Provide the [x, y] coordinate of the cell's center where the given text is located.  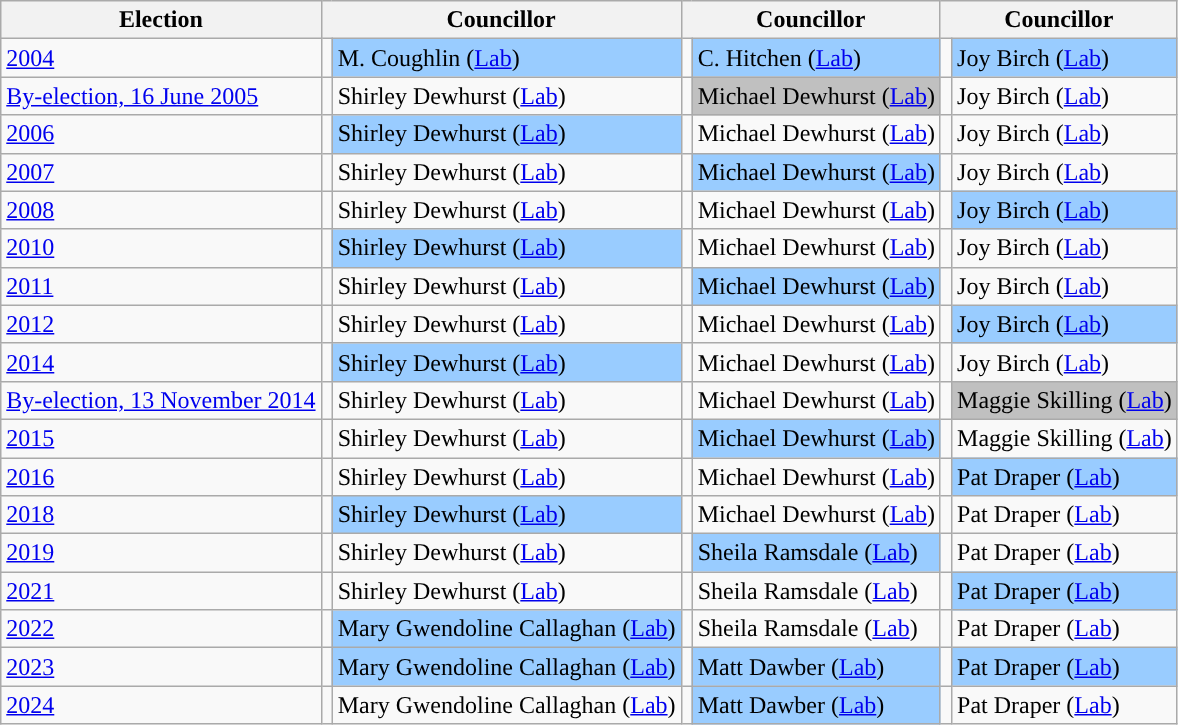
2019 [161, 553]
2018 [161, 515]
2008 [161, 210]
2011 [161, 286]
2023 [161, 667]
By-election, 13 November 2014 [161, 400]
M. Coughlin (Lab) [506, 58]
2004 [161, 58]
2007 [161, 172]
2010 [161, 248]
2006 [161, 134]
2016 [161, 477]
By-election, 16 June 2005 [161, 96]
2024 [161, 705]
2014 [161, 362]
2012 [161, 324]
C. Hitchen (Lab) [816, 58]
2021 [161, 591]
2015 [161, 438]
2022 [161, 629]
Election [161, 20]
